For the text-containing cell, return its midpoint in [x, y] coordinate format. 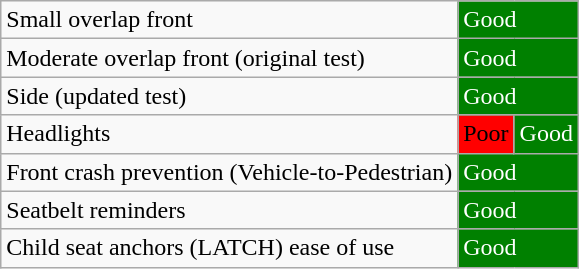
Small overlap front [230, 20]
Headlights [230, 134]
Moderate overlap front (original test) [230, 58]
Seatbelt reminders [230, 210]
Side (updated test) [230, 96]
Poor [486, 134]
Child seat anchors (LATCH) ease of use [230, 248]
Front crash prevention (Vehicle-to-Pedestrian) [230, 172]
